Provide the (x, y) coordinate of the cell's center where the given text is located.  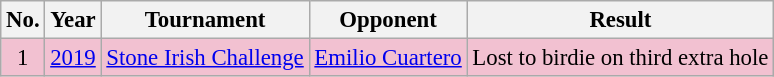
Emilio Cuartero (388, 58)
Tournament (205, 20)
2019 (73, 58)
Year (73, 20)
Stone Irish Challenge (205, 58)
Result (620, 20)
Opponent (388, 20)
1 (23, 58)
No. (23, 20)
Lost to birdie on third extra hole (620, 58)
